Provide the [x, y] coordinate of the cell's center where the given text is located.  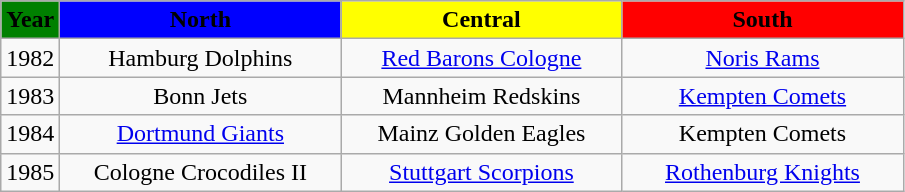
Central [482, 20]
1983 [30, 96]
Red Barons Cologne [482, 58]
Hamburg Dolphins [200, 58]
Mainz Golden Eagles [482, 134]
South [762, 20]
Noris Rams [762, 58]
Stuttgart Scorpions [482, 172]
1984 [30, 134]
Rothenburg Knights [762, 172]
North [200, 20]
1985 [30, 172]
1982 [30, 58]
Mannheim Redskins [482, 96]
Dortmund Giants [200, 134]
Cologne Crocodiles II [200, 172]
Bonn Jets [200, 96]
Year [30, 20]
